Find where the given text appears and provide that cell's center as [x, y] coordinate. 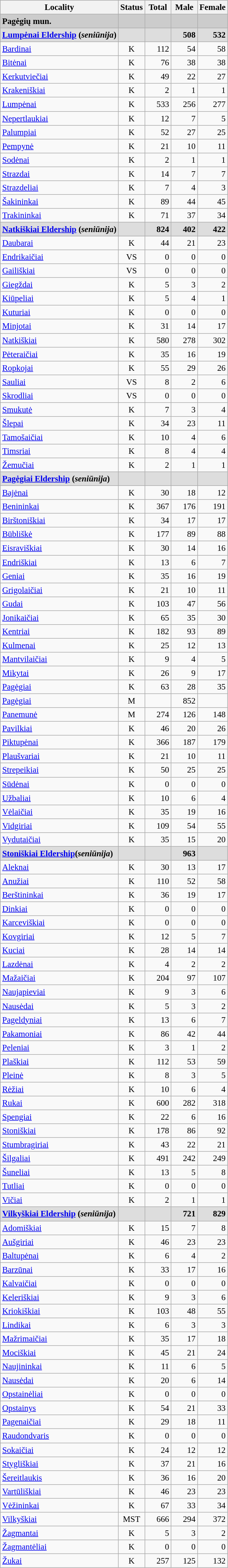
92 [212, 1131]
Vilkyškiai Eldership (seniūnija) [59, 1214]
Vilkyškiai [59, 1519]
Pagėgiai Eldership (seniūnija) [59, 479]
Sodėnai [59, 160]
Pagėgių mun. [59, 21]
Mikytai [59, 673]
Šuneliai [59, 1172]
Bajėnai [59, 493]
Strazdai [59, 174]
97 [184, 978]
666 [158, 1519]
Total [158, 7]
Aušgiriai [59, 1242]
Dinkiai [59, 909]
Rėžiai [59, 1089]
852 [184, 701]
178 [158, 1131]
67 [158, 1505]
Stygliškiai [59, 1464]
Minjotai [59, 327]
Kuciai [59, 950]
Panemunė [59, 715]
824 [158, 229]
Spengiai [59, 1117]
59 [212, 1061]
Endriškiai [59, 562]
31 [158, 327]
177 [158, 535]
48 [184, 1311]
204 [158, 978]
402 [184, 229]
Timsriai [59, 451]
125 [184, 1561]
Naujapieviai [59, 992]
76 [158, 63]
Locality [59, 7]
Jonikaičiai [59, 618]
71 [158, 215]
294 [184, 1519]
Rukai [59, 1103]
Pempynė [59, 146]
Raudondvaris [59, 1436]
366 [158, 742]
Lumpėnai [59, 104]
Kerkutviečiai [59, 77]
Stumbragiriai [59, 1145]
Daubarai [59, 243]
Stoniškiai Eldership(seniūnija) [59, 853]
Adomiškiai [59, 1228]
Gailiškiai [59, 271]
Lindikai [59, 1325]
Benininkai [59, 507]
Ropkojai [59, 368]
256 [184, 104]
Užbaliai [59, 798]
Tamošaičiai [59, 437]
110 [158, 881]
Šereitlaukis [59, 1478]
Sauliai [59, 382]
302 [212, 340]
Trakininkai [59, 215]
Mantvilaičiai [59, 659]
Gudai [59, 604]
367 [158, 507]
Geniai [59, 576]
Status [132, 7]
148 [212, 715]
249 [212, 1158]
Opstainėliai [59, 1394]
Bitėnai [59, 63]
Aleknai [59, 867]
Lumpėnai Eldership (seniūnija) [59, 35]
Male [184, 7]
Pėteraičiai [59, 354]
Keleriškiai [59, 1297]
43 [158, 1145]
Grigolaičiai [59, 590]
56 [212, 604]
Kulmenai [59, 645]
Kiūpeliai [59, 298]
533 [158, 104]
Plaušvariai [59, 756]
Giegždai [59, 285]
Žukai [59, 1561]
Pavilkiai [59, 729]
93 [184, 632]
Anužiai [59, 881]
422 [212, 229]
278 [184, 340]
109 [158, 826]
126 [184, 715]
Piktupėnai [59, 742]
600 [158, 1103]
Smukutė [59, 410]
Krakeniškiai [59, 90]
Šakininkai [59, 201]
191 [212, 507]
187 [184, 742]
963 [184, 853]
Žagmantai [59, 1533]
Stoniškiai [59, 1131]
Mažrimaičiai [59, 1339]
Vidgiriai [59, 826]
Tutliai [59, 1186]
829 [212, 1214]
Opstainys [59, 1408]
257 [158, 1561]
Kuturiai [59, 312]
Sūdėnai [59, 784]
Strepeikiai [59, 770]
Skrodliai [59, 396]
Pleinė [59, 1075]
Pageldyniai [59, 1020]
Žemučiai [59, 465]
Būbliškė [59, 535]
Sokaičiai [59, 1450]
Eisraviškiai [59, 548]
Lazdėnai [59, 964]
Palumpiai [59, 132]
MST [132, 1519]
176 [184, 507]
491 [158, 1158]
Šilgaliai [59, 1158]
Vičiai [59, 1200]
Vydutaičiai [59, 840]
Kriokiškiai [59, 1311]
Female [212, 7]
580 [158, 340]
Birštoniškiai [59, 521]
Endrikaičiai [59, 257]
Pakamoniai [59, 1034]
Kentriai [59, 632]
182 [158, 632]
42 [184, 1034]
47 [184, 604]
88 [212, 535]
532 [212, 35]
Žagmantėliai [59, 1547]
50 [158, 770]
Berštininkai [59, 895]
508 [184, 35]
721 [184, 1214]
53 [184, 1061]
Natkiškiai Eldership (seniūnija) [59, 229]
242 [184, 1158]
Strazdeliai [59, 188]
63 [158, 687]
Naujininkai [59, 1367]
Kovgiriai [59, 937]
49 [158, 77]
372 [212, 1519]
282 [184, 1103]
318 [212, 1103]
Bardinai [59, 49]
Mažaičiai [59, 978]
65 [158, 618]
274 [158, 715]
Nepertlaukiai [59, 118]
Vėlaičiai [59, 812]
179 [212, 742]
Vartūliškiai [59, 1491]
Natkiškiai [59, 340]
Karceviškiai [59, 923]
Peleniai [59, 1047]
132 [212, 1561]
277 [212, 104]
Baltupėnai [59, 1256]
Mociškiai [59, 1353]
107 [212, 978]
Plaškiai [59, 1061]
Vėžininkai [59, 1505]
Barzūnai [59, 1270]
Kalvaičiai [59, 1284]
Pagenaičiai [59, 1422]
Šlepai [59, 424]
